For the text-containing cell, return its midpoint in (X, Y) coordinate format. 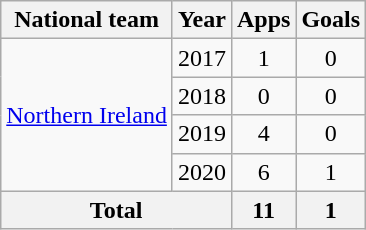
Year (202, 20)
National team (87, 20)
Apps (263, 20)
Total (116, 210)
2018 (202, 96)
2020 (202, 172)
Goals (331, 20)
Northern Ireland (87, 115)
4 (263, 134)
6 (263, 172)
2019 (202, 134)
11 (263, 210)
2017 (202, 58)
